Extract the [X, Y] coordinate from the center of the cell holding the provided text.  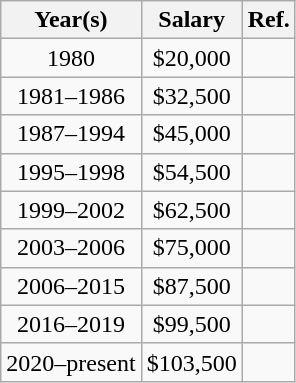
2003–2006 [71, 248]
2020–present [71, 362]
$87,500 [192, 286]
Salary [192, 20]
$103,500 [192, 362]
2006–2015 [71, 286]
1987–1994 [71, 134]
Year(s) [71, 20]
$75,000 [192, 248]
$20,000 [192, 58]
Ref. [268, 20]
$32,500 [192, 96]
$62,500 [192, 210]
1980 [71, 58]
$45,000 [192, 134]
$54,500 [192, 172]
1995–1998 [71, 172]
2016–2019 [71, 324]
$99,500 [192, 324]
1981–1986 [71, 96]
1999–2002 [71, 210]
